Locate the cell with the specified text and output its [x, y] center coordinate. 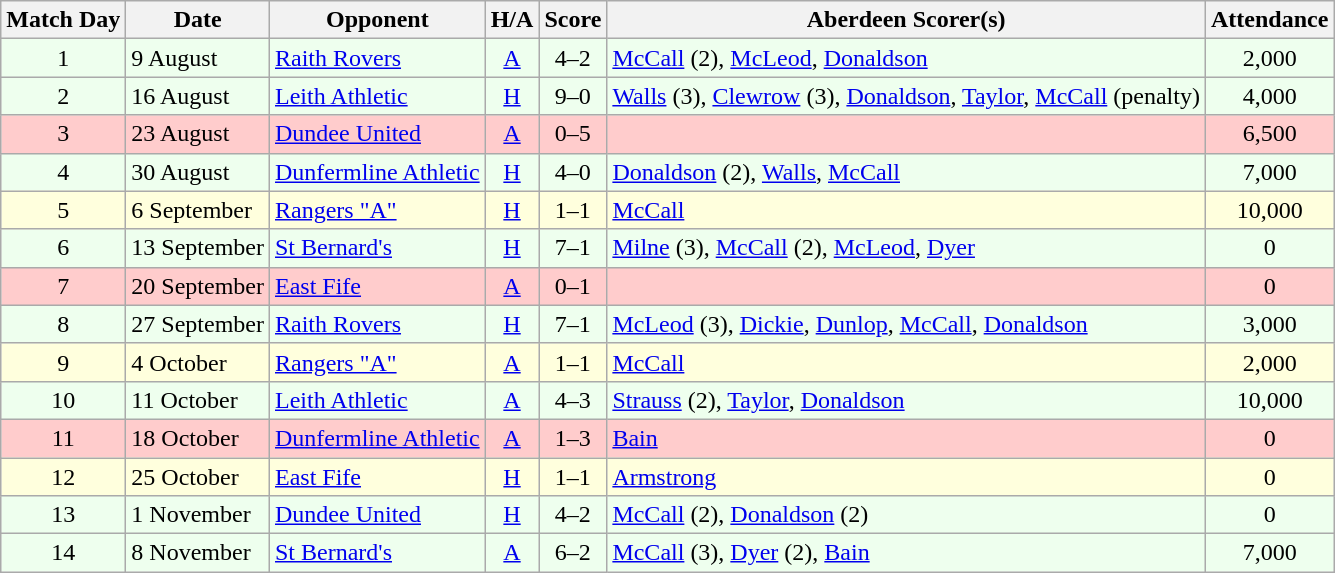
Strauss (2), Taylor, Donaldson [906, 400]
Armstrong [906, 477]
30 August [198, 172]
6–2 [573, 553]
2 [64, 96]
12 [64, 477]
23 August [198, 134]
Walls (3), Clewrow (3), Donaldson, Taylor, McCall (penalty) [906, 96]
4–0 [573, 172]
11 October [198, 400]
18 October [198, 438]
8 [64, 324]
9 [64, 362]
27 September [198, 324]
13 September [198, 248]
0–5 [573, 134]
9–0 [573, 96]
5 [64, 210]
4 [64, 172]
10 [64, 400]
8 November [198, 553]
0–1 [573, 286]
4 October [198, 362]
14 [64, 553]
1 November [198, 515]
Match Day [64, 20]
1–3 [573, 438]
Opponent [377, 20]
3,000 [1269, 324]
4,000 [1269, 96]
Donaldson (2), Walls, McCall [906, 172]
McCall (2), Donaldson (2) [906, 515]
13 [64, 515]
25 October [198, 477]
Milne (3), McCall (2), McLeod, Dyer [906, 248]
McCall (3), Dyer (2), Bain [906, 553]
McLeod (3), Dickie, Dunlop, McCall, Donaldson [906, 324]
4–3 [573, 400]
Bain [906, 438]
20 September [198, 286]
Score [573, 20]
7 [64, 286]
Date [198, 20]
3 [64, 134]
McCall (2), McLeod, Donaldson [906, 58]
1 [64, 58]
6 September [198, 210]
Aberdeen Scorer(s) [906, 20]
9 August [198, 58]
Attendance [1269, 20]
6,500 [1269, 134]
11 [64, 438]
16 August [198, 96]
6 [64, 248]
H/A [512, 20]
